Search for the cell housing the specified text and yield its (x, y) center coordinate. 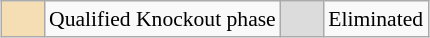
Eliminated (376, 19)
Qualified Knockout phase (162, 19)
